Detect which cell encompasses the target text, then output its (X, Y) center coordinate. 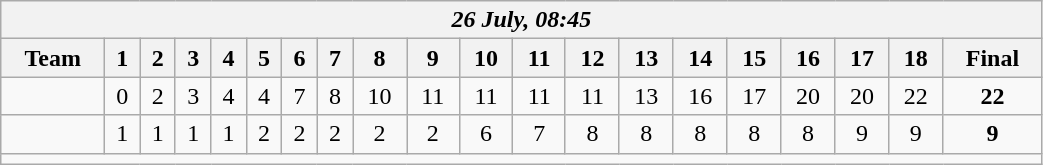
14 (700, 58)
15 (754, 58)
5 (264, 58)
Final (992, 58)
0 (122, 96)
18 (916, 58)
Team (53, 58)
26 July, 08:45 (522, 20)
12 (592, 58)
